Determine the [X, Y] coordinate at the center of the cell enclosing the given text.  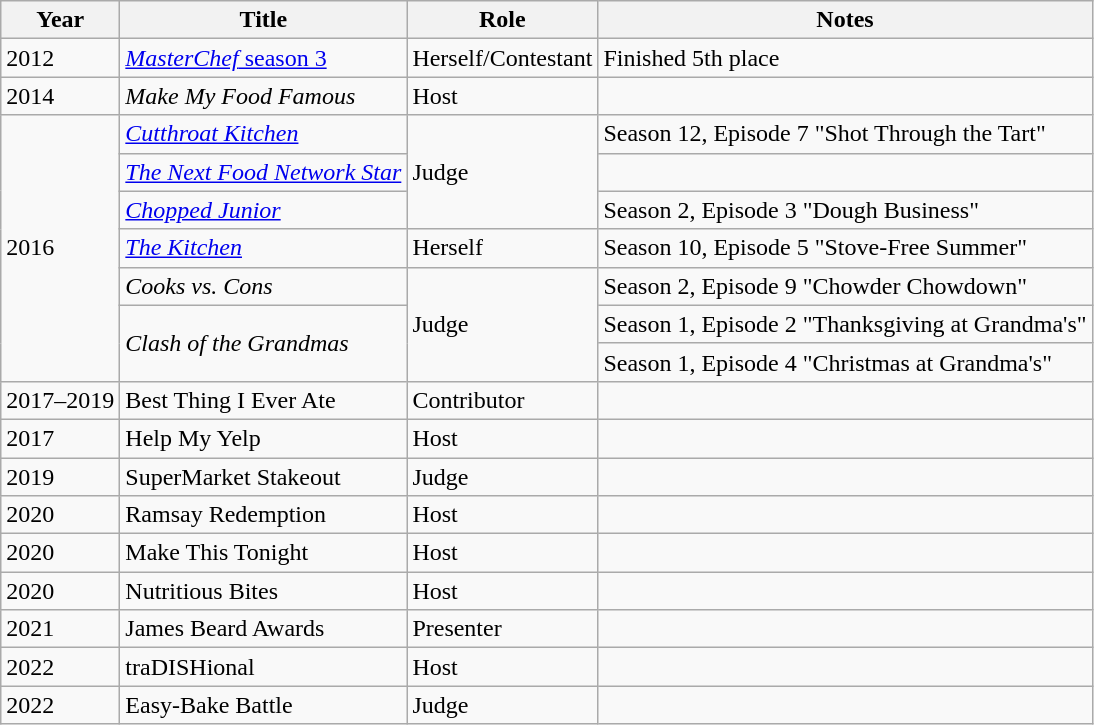
Ramsay Redemption [264, 515]
Season 10, Episode 5 "Stove-Free Summer" [845, 248]
SuperMarket Stakeout [264, 477]
Make My Food Famous [264, 96]
Season 12, Episode 7 "Shot Through the Tart" [845, 134]
Easy-Bake Battle [264, 705]
Chopped Junior [264, 210]
Cooks vs. Cons [264, 286]
2019 [60, 477]
2017 [60, 438]
Best Thing I Ever Ate [264, 400]
Season 1, Episode 2 "Thanksgiving at Grandma's" [845, 324]
2012 [60, 58]
Herself [502, 248]
The Kitchen [264, 248]
Season 2, Episode 3 "Dough Business" [845, 210]
2016 [60, 248]
Make This Tonight [264, 553]
Season 2, Episode 9 "Chowder Chowdown" [845, 286]
2017–2019 [60, 400]
Nutritious Bites [264, 591]
Notes [845, 20]
traDISHional [264, 667]
2021 [60, 629]
Role [502, 20]
The Next Food Network Star [264, 172]
Contributor [502, 400]
Clash of the Grandmas [264, 343]
Cutthroat Kitchen [264, 134]
Presenter [502, 629]
Season 1, Episode 4 "Christmas at Grandma's" [845, 362]
Herself/Contestant [502, 58]
James Beard Awards [264, 629]
MasterChef season 3 [264, 58]
Help My Yelp [264, 438]
Title [264, 20]
Year [60, 20]
Finished 5th place [845, 58]
2014 [60, 96]
